Output the [x, y] coordinate of the center of the cell containing the given text.  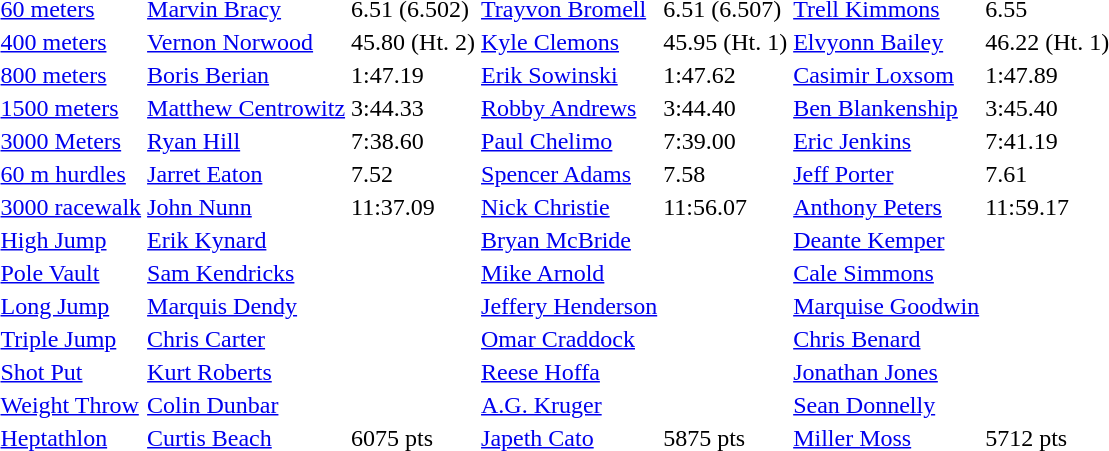
Vernon Norwood [246, 42]
11:56.07 [726, 207]
3:44.33 [414, 108]
Marquis Dendy [246, 306]
Ben Blankenship [886, 108]
1:47.62 [726, 75]
Deante Kemper [886, 240]
7:38.60 [414, 141]
Nick Christie [570, 207]
Spencer Adams [570, 174]
Sean Donnelly [886, 405]
Jeffery Henderson [570, 306]
Colin Dunbar [246, 405]
Jonathan Jones [886, 372]
Cale Simmons [886, 273]
Mike Arnold [570, 273]
Chris Benard [886, 339]
45.80 (Ht. 2) [414, 42]
Erik Sowinski [570, 75]
Marquise Goodwin [886, 306]
A.G. Kruger [570, 405]
1:47.19 [414, 75]
Elvyonn Bailey [886, 42]
Kurt Roberts [246, 372]
Paul Chelimo [570, 141]
Omar Craddock [570, 339]
John Nunn [246, 207]
Chris Carter [246, 339]
Ryan Hill [246, 141]
Jeff Porter [886, 174]
7:39.00 [726, 141]
Bryan McBride [570, 240]
Anthony Peters [886, 207]
7.52 [414, 174]
Matthew Centrowitz [246, 108]
Kyle Clemons [570, 42]
45.95 (Ht. 1) [726, 42]
Jarret Eaton [246, 174]
7.58 [726, 174]
Sam Kendricks [246, 273]
3:44.40 [726, 108]
Casimir Loxsom [886, 75]
Erik Kynard [246, 240]
Boris Berian [246, 75]
11:37.09 [414, 207]
Robby Andrews [570, 108]
Reese Hoffa [570, 372]
Eric Jenkins [886, 141]
